Return the [x, y] coordinate for the center point of the cell that contains the specified text.  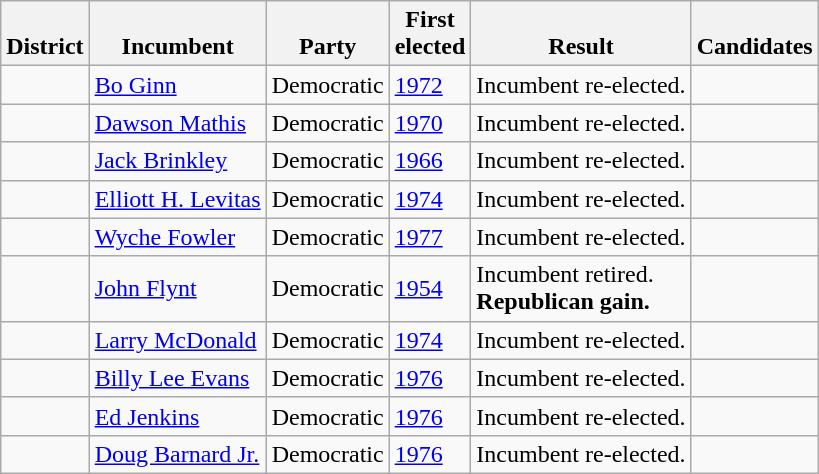
Billy Lee Evans [178, 378]
Dawson Mathis [178, 123]
Party [328, 34]
Wyche Fowler [178, 237]
John Flynt [178, 288]
District [45, 34]
Bo Ginn [178, 85]
1966 [430, 161]
1972 [430, 85]
1970 [430, 123]
1977 [430, 237]
Doug Barnard Jr. [178, 454]
Incumbent [178, 34]
Candidates [754, 34]
1954 [430, 288]
Ed Jenkins [178, 416]
Jack Brinkley [178, 161]
Firstelected [430, 34]
Result [581, 34]
Incumbent retired.Republican gain. [581, 288]
Elliott H. Levitas [178, 199]
Larry McDonald [178, 340]
